Determine the (x, y) coordinate at the center of the cell enclosing the given text.  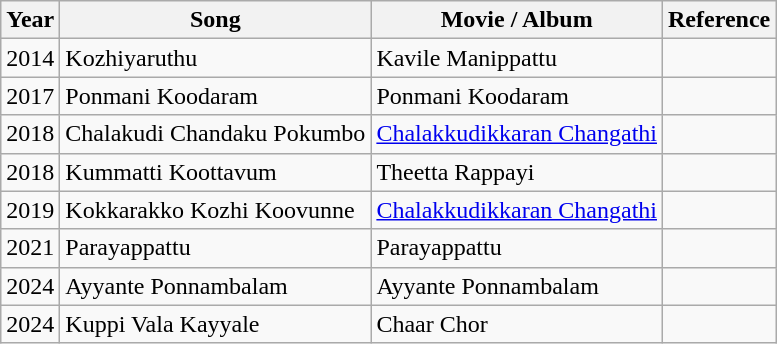
Chalakudi Chandaku Pokumbo (216, 134)
Theetta Rappayi (517, 172)
2019 (30, 210)
Kokkarakko Kozhi Koovunne (216, 210)
Movie / Album (517, 20)
Song (216, 20)
Chaar Chor (517, 324)
Reference (720, 20)
Kummatti Koottavum (216, 172)
Year (30, 20)
2021 (30, 248)
Kozhiyaruthu (216, 58)
2014 (30, 58)
Kavile Manippattu (517, 58)
Kuppi Vala Kayyale (216, 324)
2017 (30, 96)
